Search for the cell housing the specified text and yield its [X, Y] center coordinate. 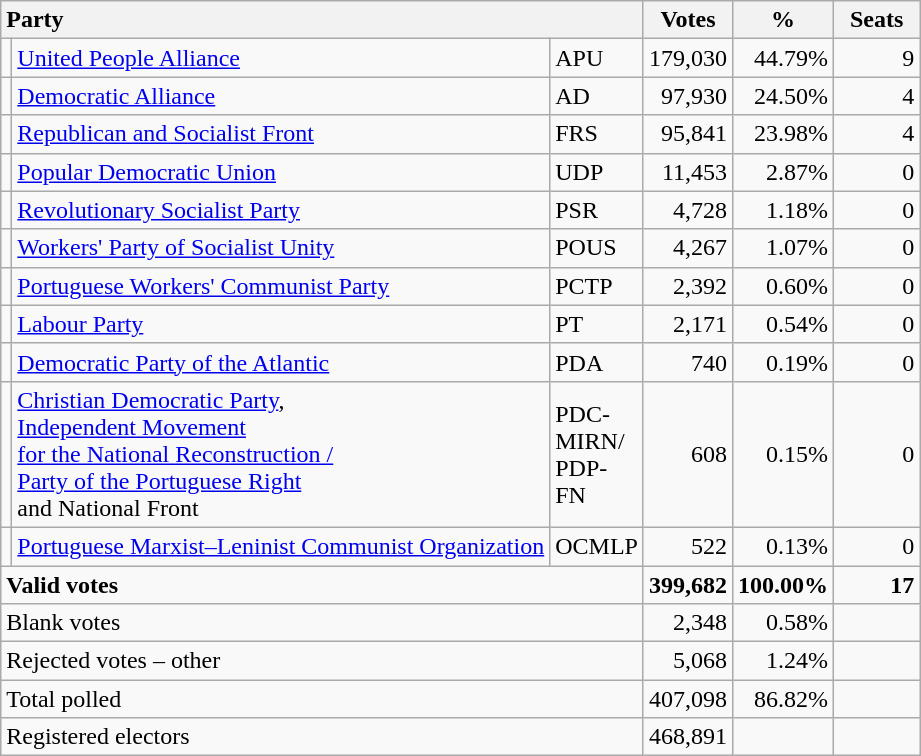
Labour Party [281, 324]
1.18% [784, 210]
0.15% [784, 454]
Registered electors [322, 737]
Party [322, 20]
86.82% [784, 699]
2,171 [688, 324]
FRS [597, 134]
Rejected votes – other [322, 661]
100.00% [784, 585]
2.87% [784, 172]
Portuguese Workers' Communist Party [281, 286]
Republican and Socialist Front [281, 134]
522 [688, 546]
Workers' Party of Socialist Unity [281, 248]
OCMLP [597, 546]
0.58% [784, 623]
740 [688, 362]
APU [597, 58]
AD [597, 96]
24.50% [784, 96]
11,453 [688, 172]
Portuguese Marxist–Leninist Communist Organization [281, 546]
Seats [877, 20]
PT [597, 324]
9 [877, 58]
2,348 [688, 623]
Total polled [322, 699]
PSR [597, 210]
97,930 [688, 96]
Votes [688, 20]
0.54% [784, 324]
4,728 [688, 210]
399,682 [688, 585]
407,098 [688, 699]
Democratic Party of the Atlantic [281, 362]
1.24% [784, 661]
Christian Democratic Party,Independent Movementfor the National Reconstruction /Party of the Portuguese Rightand National Front [281, 454]
Revolutionary Socialist Party [281, 210]
Valid votes [322, 585]
608 [688, 454]
44.79% [784, 58]
23.98% [784, 134]
UDP [597, 172]
Blank votes [322, 623]
POUS [597, 248]
PDC-MIRN/PDP-FN [597, 454]
2,392 [688, 286]
0.13% [784, 546]
468,891 [688, 737]
% [784, 20]
0.19% [784, 362]
Democratic Alliance [281, 96]
Popular Democratic Union [281, 172]
PDA [597, 362]
179,030 [688, 58]
PCTP [597, 286]
0.60% [784, 286]
1.07% [784, 248]
5,068 [688, 661]
4,267 [688, 248]
United People Alliance [281, 58]
95,841 [688, 134]
17 [877, 585]
